Identify which cell holds the provided text, then report its [x, y] central coordinate. 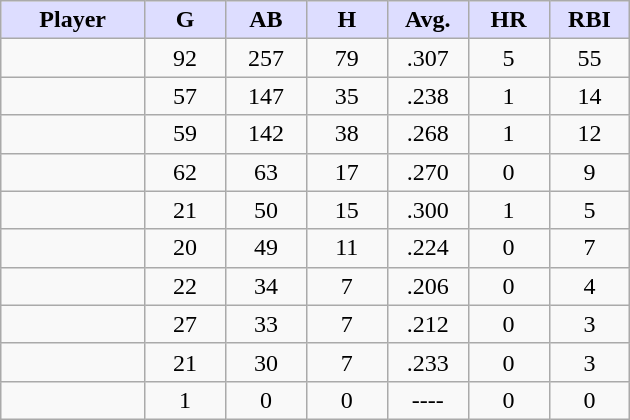
38 [346, 134]
33 [266, 324]
.233 [428, 362]
.300 [428, 210]
.206 [428, 286]
59 [186, 134]
4 [590, 286]
63 [266, 172]
---- [428, 400]
35 [346, 96]
Player [73, 20]
257 [266, 58]
22 [186, 286]
27 [186, 324]
H [346, 20]
9 [590, 172]
17 [346, 172]
30 [266, 362]
92 [186, 58]
79 [346, 58]
49 [266, 248]
55 [590, 58]
HR [508, 20]
62 [186, 172]
50 [266, 210]
.224 [428, 248]
34 [266, 286]
.268 [428, 134]
142 [266, 134]
Avg. [428, 20]
20 [186, 248]
.238 [428, 96]
12 [590, 134]
RBI [590, 20]
147 [266, 96]
14 [590, 96]
.270 [428, 172]
57 [186, 96]
15 [346, 210]
AB [266, 20]
G [186, 20]
.212 [428, 324]
.307 [428, 58]
11 [346, 248]
